From the cell containing the given text, extract its center point as [x, y] coordinate. 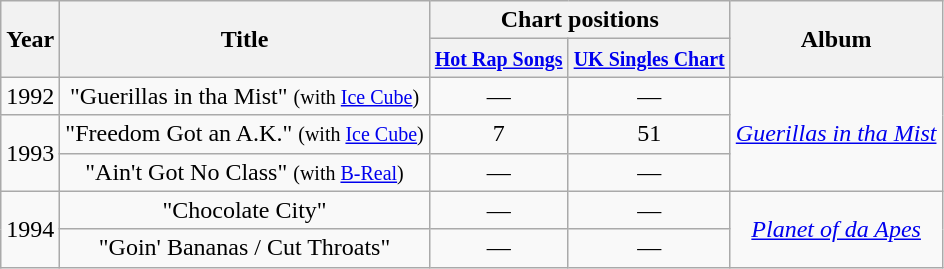
"Goin' Bananas / Cut Throats" [244, 248]
1994 [30, 229]
51 [649, 134]
Album [836, 39]
"Freedom Got an A.K." (with Ice Cube) [244, 134]
UK Singles Chart [649, 58]
Planet of da Apes [836, 229]
Title [244, 39]
Chart positions [580, 20]
1992 [30, 96]
"Ain't Got No Class" (with B-Real) [244, 172]
Year [30, 39]
"Chocolate City" [244, 210]
7 [498, 134]
Guerillas in tha Mist [836, 134]
1993 [30, 153]
Hot Rap Songs [498, 58]
"Guerillas in tha Mist" (with Ice Cube) [244, 96]
